Scan for the cell matching the given text and deliver its [x, y] coordinate at center. 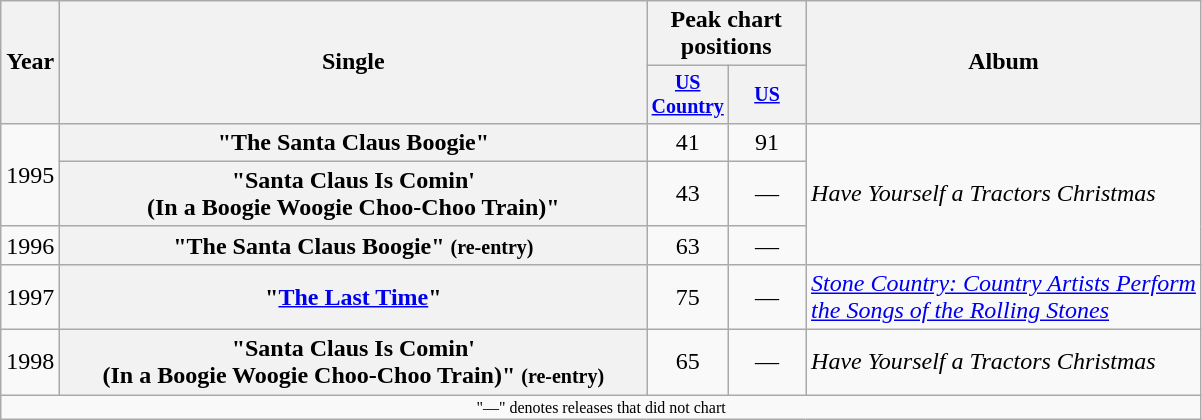
43 [688, 194]
65 [688, 362]
"Santa Claus Is Comin'(In a Boogie Woogie Choo-Choo Train)" (re-entry) [354, 362]
US [768, 94]
41 [688, 142]
Year [30, 62]
"—" denotes releases that did not chart [602, 407]
91 [768, 142]
Stone Country: Country Artists Performthe Songs of the Rolling Stones [1004, 296]
75 [688, 296]
"The Last Time" [354, 296]
"Santa Claus Is Comin'(In a Boogie Woogie Choo-Choo Train)" [354, 194]
1997 [30, 296]
Peak chartpositions [726, 34]
1996 [30, 245]
"The Santa Claus Boogie" [354, 142]
Album [1004, 62]
1998 [30, 362]
1995 [30, 174]
Single [354, 62]
63 [688, 245]
US Country [688, 94]
"The Santa Claus Boogie" (re-entry) [354, 245]
